Scan for the cell matching the given text and deliver its (X, Y) coordinate at center. 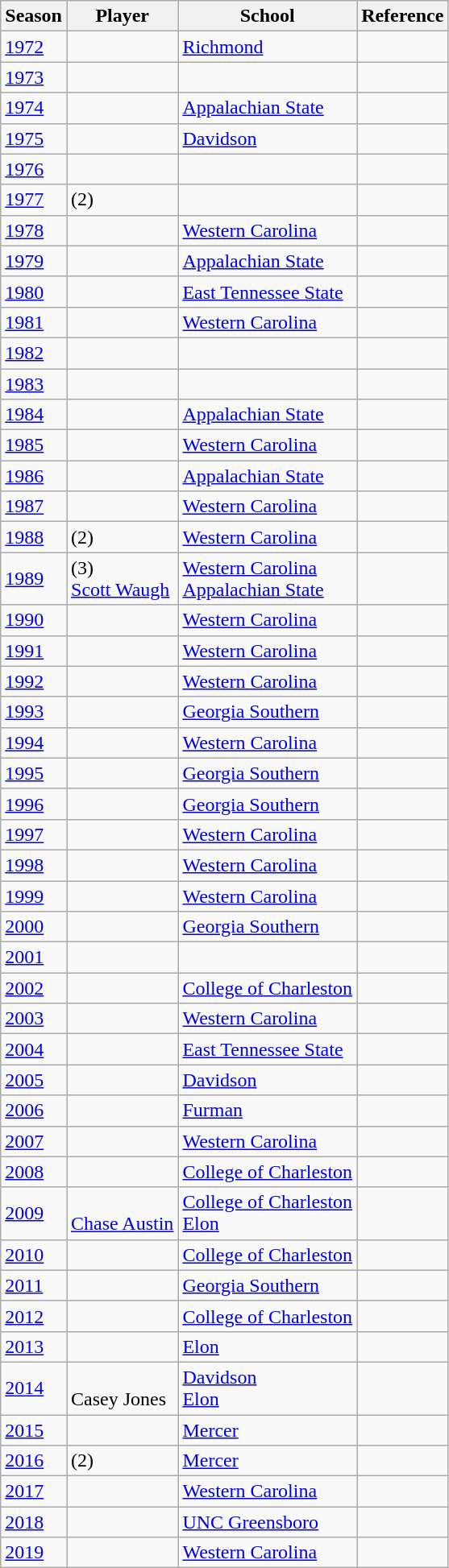
1991 (34, 651)
1987 (34, 507)
1980 (34, 292)
1988 (34, 537)
College of CharlestonElon (268, 1213)
1986 (34, 476)
1985 (34, 445)
2004 (34, 1049)
2001 (34, 958)
UNC Greensboro (268, 1522)
2003 (34, 1019)
1977 (34, 200)
1972 (34, 47)
1973 (34, 77)
1976 (34, 169)
Richmond (268, 47)
1975 (34, 139)
2016 (34, 1461)
Chase Austin (122, 1213)
1992 (34, 681)
1984 (34, 415)
1989 (34, 578)
1996 (34, 804)
2019 (34, 1553)
1990 (34, 620)
DavidsonElon (268, 1388)
1981 (34, 322)
Casey Jones (122, 1388)
Player (122, 16)
School (268, 16)
Reference (403, 16)
2002 (34, 988)
2008 (34, 1172)
2011 (34, 1285)
1997 (34, 834)
2005 (34, 1080)
2006 (34, 1111)
1978 (34, 230)
Western CarolinaAppalachian State (268, 578)
2010 (34, 1255)
1994 (34, 743)
Elon (268, 1347)
2013 (34, 1347)
1979 (34, 261)
2000 (34, 927)
Furman (268, 1111)
2012 (34, 1316)
1998 (34, 865)
1982 (34, 353)
1983 (34, 384)
2018 (34, 1522)
1999 (34, 896)
1993 (34, 712)
1995 (34, 773)
2007 (34, 1141)
1974 (34, 108)
(3)Scott Waugh (122, 578)
Season (34, 16)
2017 (34, 1491)
2014 (34, 1388)
2015 (34, 1429)
2009 (34, 1213)
